Determine the (x, y) coordinate at the center of the cell enclosing the given text.  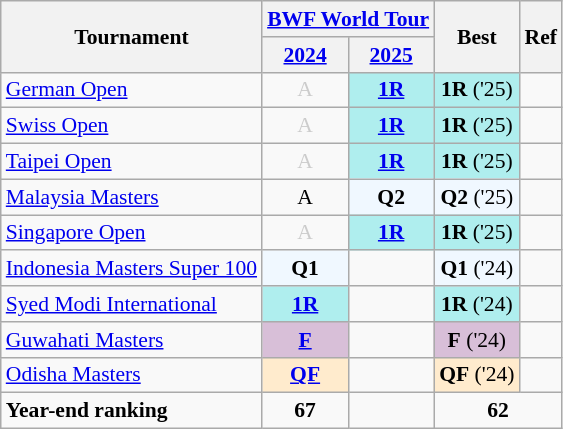
Tournament (132, 36)
F ('24) (476, 340)
Q2 (391, 197)
2024 (305, 55)
Ref (541, 36)
Syed Modi International (132, 304)
67 (305, 411)
Best (476, 36)
62 (498, 411)
Swiss Open (132, 126)
Year-end ranking (132, 411)
F (305, 340)
2025 (391, 55)
QF (305, 375)
Guwahati Masters (132, 340)
QF ('24) (476, 375)
Q1 ('24) (476, 269)
Odisha Masters (132, 375)
Q1 (305, 269)
Taipei Open (132, 162)
Indonesia Masters Super 100 (132, 269)
Singapore Open (132, 233)
BWF World Tour (348, 19)
1R ('24) (476, 304)
German Open (132, 90)
Q2 ('25) (476, 197)
Malaysia Masters (132, 197)
